Capture the cell that displays the provided text and extract its [X, Y] central coordinate. 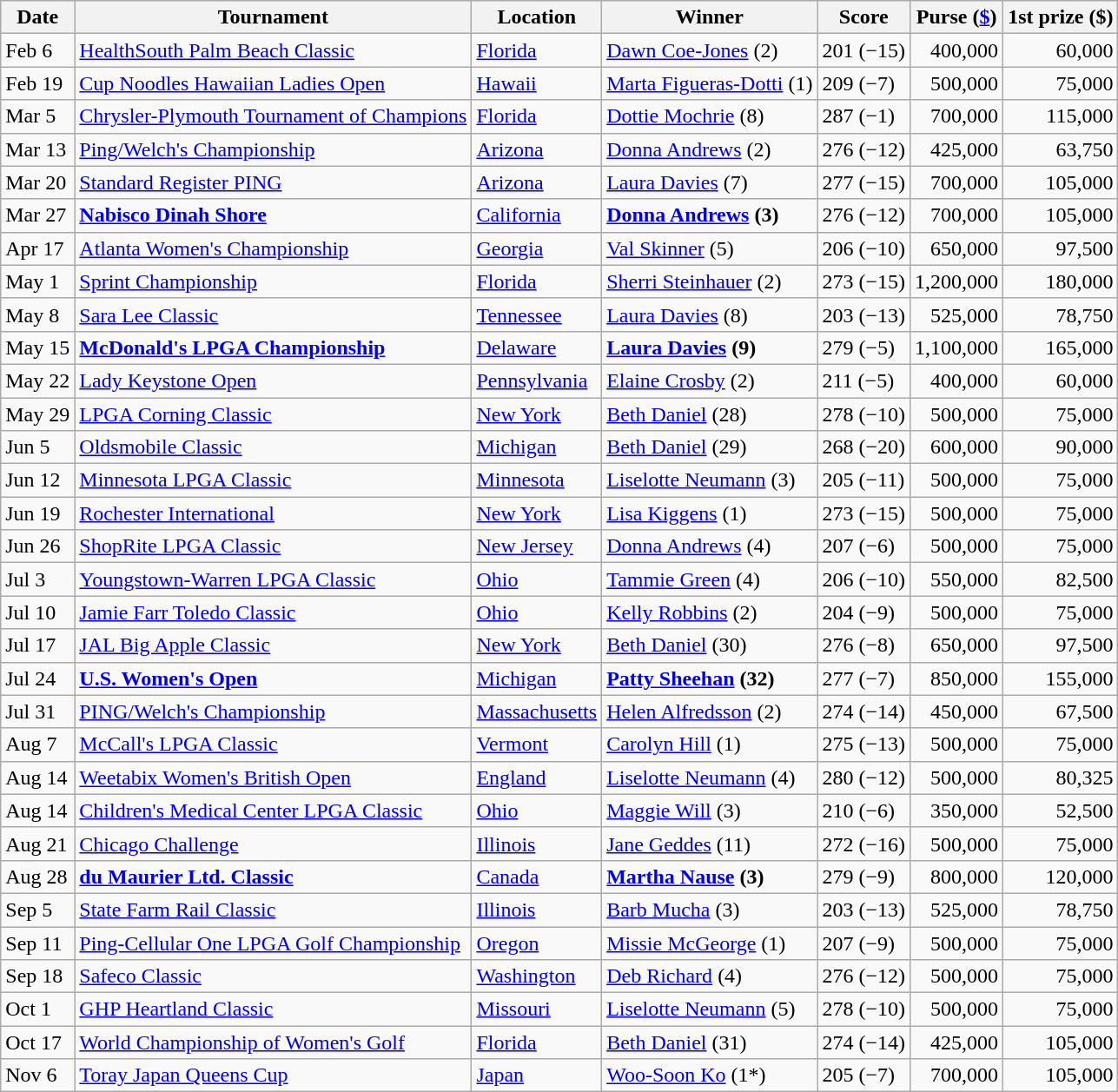
Barb Mucha (3) [710, 910]
Jul 10 [38, 612]
Maggie Will (3) [710, 811]
277 (−7) [863, 678]
Liselotte Neumann (3) [710, 480]
279 (−5) [863, 347]
Safeco Classic [273, 976]
Laura Davies (7) [710, 182]
Jun 12 [38, 480]
California [537, 215]
Nov 6 [38, 1075]
McCall's LPGA Classic [273, 745]
Jul 17 [38, 645]
Score [863, 17]
Laura Davies (9) [710, 347]
276 (−8) [863, 645]
115,000 [1061, 116]
Jun 26 [38, 546]
350,000 [957, 811]
1,200,000 [957, 281]
211 (−5) [863, 381]
850,000 [957, 678]
Sprint Championship [273, 281]
Massachusetts [537, 711]
Toray Japan Queens Cup [273, 1075]
Dawn Coe-Jones (2) [710, 50]
205 (−11) [863, 480]
Winner [710, 17]
Tournament [273, 17]
PING/Welch's Championship [273, 711]
Georgia [537, 248]
Jun 19 [38, 513]
ShopRite LPGA Classic [273, 546]
275 (−13) [863, 745]
Jul 24 [38, 678]
Minnesota [537, 480]
Children's Medical Center LPGA Classic [273, 811]
Apr 17 [38, 248]
Oct 1 [38, 1009]
Missie McGeorge (1) [710, 943]
May 22 [38, 381]
Beth Daniel (30) [710, 645]
Elaine Crosby (2) [710, 381]
209 (−7) [863, 83]
Date [38, 17]
180,000 [1061, 281]
Purse ($) [957, 17]
1st prize ($) [1061, 17]
Tennessee [537, 314]
90,000 [1061, 447]
May 29 [38, 414]
Dottie Mochrie (8) [710, 116]
1,100,000 [957, 347]
450,000 [957, 711]
World Championship of Women's Golf [273, 1042]
Tammie Green (4) [710, 579]
155,000 [1061, 678]
Laura Davies (8) [710, 314]
Beth Daniel (31) [710, 1042]
Minnesota LPGA Classic [273, 480]
165,000 [1061, 347]
Rochester International [273, 513]
287 (−1) [863, 116]
Chrysler-Plymouth Tournament of Champions [273, 116]
67,500 [1061, 711]
Canada [537, 877]
GHP Heartland Classic [273, 1009]
52,500 [1061, 811]
Deb Richard (4) [710, 976]
Sep 18 [38, 976]
Val Skinner (5) [710, 248]
Ping/Welch's Championship [273, 149]
Martha Nause (3) [710, 877]
McDonald's LPGA Championship [273, 347]
210 (−6) [863, 811]
Jane Geddes (11) [710, 844]
Lady Keystone Open [273, 381]
LPGA Corning Classic [273, 414]
Marta Figueras-Dotti (1) [710, 83]
Donna Andrews (2) [710, 149]
Vermont [537, 745]
Chicago Challenge [273, 844]
272 (−16) [863, 844]
280 (−12) [863, 778]
Japan [537, 1075]
HealthSouth Palm Beach Classic [273, 50]
England [537, 778]
Liselotte Neumann (5) [710, 1009]
207 (−6) [863, 546]
Sep 11 [38, 943]
201 (−15) [863, 50]
Jul 31 [38, 711]
Jun 5 [38, 447]
Oldsmobile Classic [273, 447]
Mar 5 [38, 116]
Donna Andrews (4) [710, 546]
Feb 19 [38, 83]
Beth Daniel (29) [710, 447]
Beth Daniel (28) [710, 414]
268 (−20) [863, 447]
277 (−15) [863, 182]
550,000 [957, 579]
Oregon [537, 943]
Kelly Robbins (2) [710, 612]
Aug 21 [38, 844]
Oct 17 [38, 1042]
Ping-Cellular One LPGA Golf Championship [273, 943]
Sherri Steinhauer (2) [710, 281]
U.S. Women's Open [273, 678]
120,000 [1061, 877]
Donna Andrews (3) [710, 215]
Missouri [537, 1009]
Carolyn Hill (1) [710, 745]
Sara Lee Classic [273, 314]
Liselotte Neumann (4) [710, 778]
Lisa Kiggens (1) [710, 513]
Jamie Farr Toledo Classic [273, 612]
Nabisco Dinah Shore [273, 215]
Youngstown-Warren LPGA Classic [273, 579]
JAL Big Apple Classic [273, 645]
Aug 28 [38, 877]
State Farm Rail Classic [273, 910]
Hawaii [537, 83]
Mar 27 [38, 215]
Woo-Soon Ko (1*) [710, 1075]
Cup Noodles Hawaiian Ladies Open [273, 83]
204 (−9) [863, 612]
207 (−9) [863, 943]
May 15 [38, 347]
600,000 [957, 447]
Mar 20 [38, 182]
Jul 3 [38, 579]
Delaware [537, 347]
63,750 [1061, 149]
Sep 5 [38, 910]
New Jersey [537, 546]
800,000 [957, 877]
Washington [537, 976]
Aug 7 [38, 745]
82,500 [1061, 579]
May 8 [38, 314]
du Maurier Ltd. Classic [273, 877]
Pennsylvania [537, 381]
Helen Alfredsson (2) [710, 711]
Patty Sheehan (32) [710, 678]
279 (−9) [863, 877]
Standard Register PING [273, 182]
80,325 [1061, 778]
May 1 [38, 281]
Mar 13 [38, 149]
Location [537, 17]
Feb 6 [38, 50]
205 (−7) [863, 1075]
Atlanta Women's Championship [273, 248]
Weetabix Women's British Open [273, 778]
